Return the [x, y] coordinate for the center point of the cell that contains the specified text.  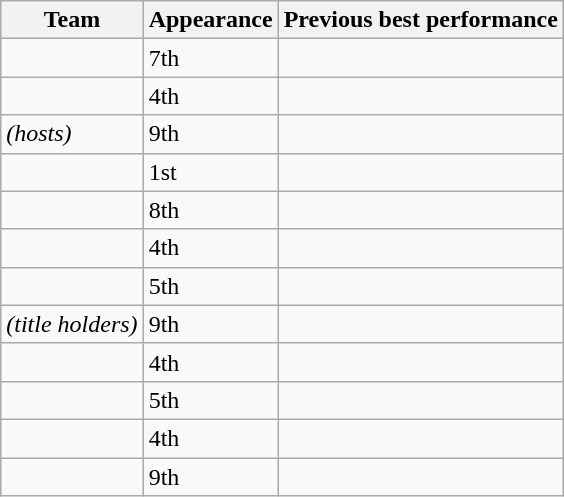
8th [210, 210]
Previous best performance [420, 20]
1st [210, 172]
Appearance [210, 20]
Team [72, 20]
(hosts) [72, 134]
7th [210, 58]
(title holders) [72, 324]
